Capture the cell that displays the provided text and extract its [x, y] central coordinate. 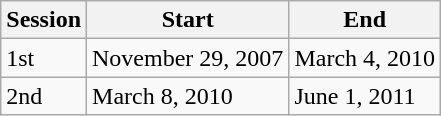
Start [188, 20]
2nd [44, 96]
June 1, 2011 [365, 96]
March 4, 2010 [365, 58]
Session [44, 20]
1st [44, 58]
End [365, 20]
March 8, 2010 [188, 96]
November 29, 2007 [188, 58]
